Identify which cell holds the provided text, then report its (X, Y) central coordinate. 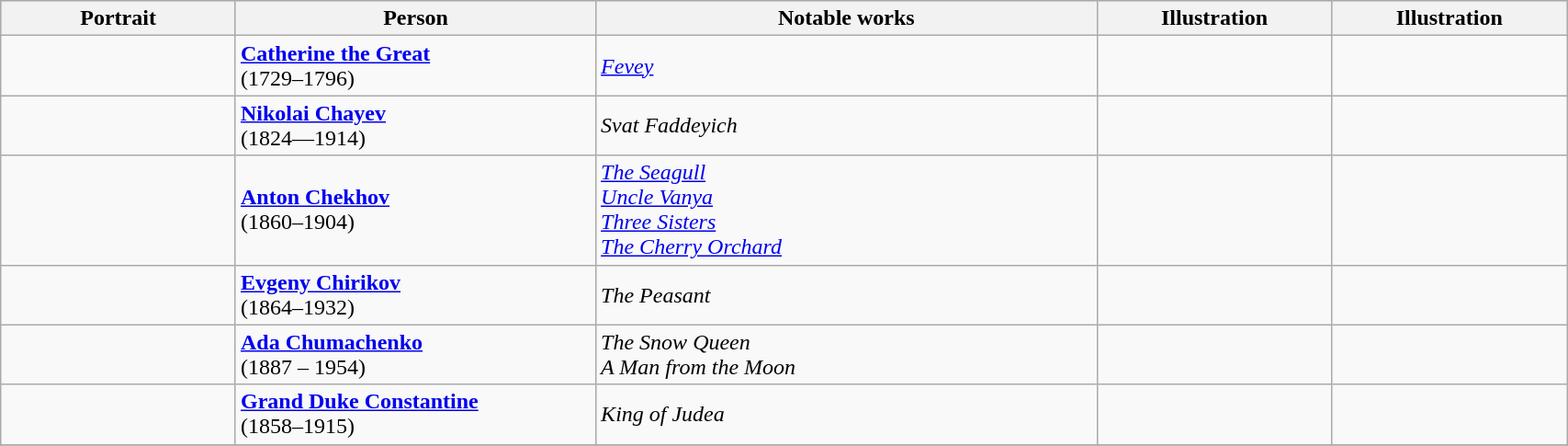
Nikolai Chayev(1824—1914) (415, 125)
Notable works (847, 18)
Anton Chekhov(1860–1904) (415, 210)
Person (415, 18)
Fevey (847, 66)
The Snow QueenA Man from the Moon (847, 355)
The Peasant (847, 294)
Evgeny Chirikov(1864–1932) (415, 294)
Catherine the Great(1729–1796) (415, 66)
Ada Chumachenko(1887 – 1954) (415, 355)
King of Judea (847, 414)
Grand Duke Constantine(1858–1915) (415, 414)
Portrait (118, 18)
Svat Faddeyich (847, 125)
The SeagullUncle VanyaThree SistersThe Cherry Orchard (847, 210)
